From the cell containing the given text, extract its center point as [x, y] coordinate. 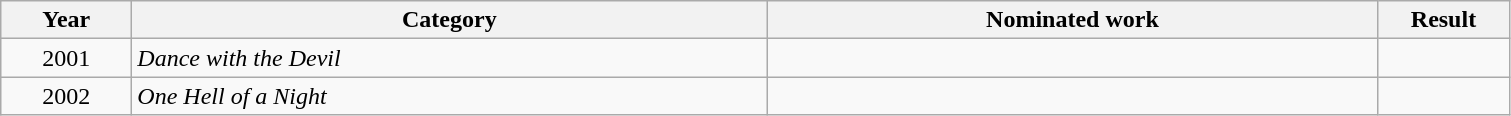
Result [1444, 20]
Dance with the Devil [450, 58]
2001 [66, 58]
Year [66, 20]
Category [450, 20]
2002 [66, 96]
Nominated work [1072, 20]
One Hell of a Night [450, 96]
